Return [x, y] of the center of cell containing provided text 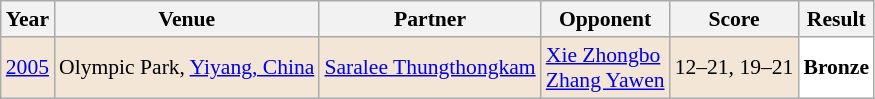
Partner [430, 19]
Opponent [606, 19]
12–21, 19–21 [734, 68]
Olympic Park, Yiyang, China [186, 68]
Result [836, 19]
Xie Zhongbo Zhang Yawen [606, 68]
Venue [186, 19]
Saralee Thungthongkam [430, 68]
Year [28, 19]
Score [734, 19]
Bronze [836, 68]
2005 [28, 68]
